Determine the [X, Y] coordinate at the center of the cell enclosing the given text.  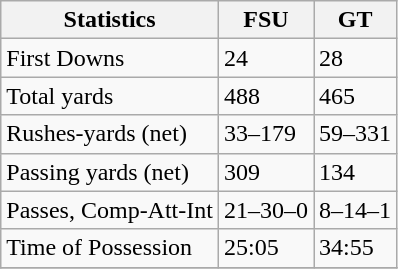
465 [356, 96]
Time of Possession [110, 248]
59–331 [356, 134]
33–179 [266, 134]
GT [356, 20]
488 [266, 96]
34:55 [356, 248]
21–30–0 [266, 210]
28 [356, 58]
FSU [266, 20]
Passes, Comp-Att-Int [110, 210]
25:05 [266, 248]
First Downs [110, 58]
309 [266, 172]
Statistics [110, 20]
Rushes-yards (net) [110, 134]
8–14–1 [356, 210]
24 [266, 58]
Total yards [110, 96]
Passing yards (net) [110, 172]
134 [356, 172]
